For the text-containing cell, return its midpoint in (x, y) coordinate format. 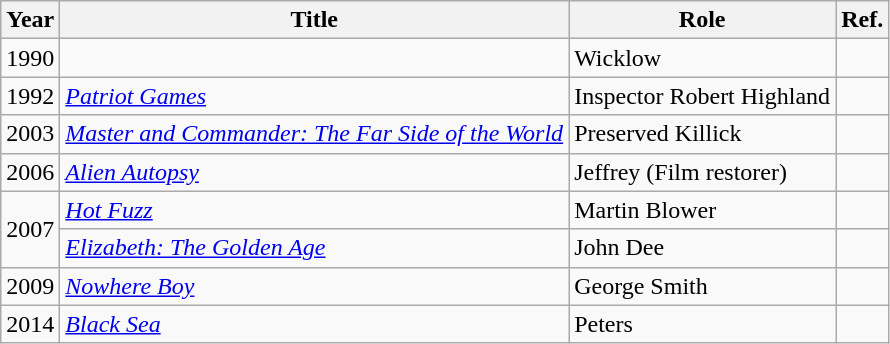
Role (702, 20)
Wicklow (702, 58)
Peters (702, 324)
Martin Blower (702, 210)
Year (30, 20)
Nowhere Boy (314, 286)
2006 (30, 172)
Master and Commander: The Far Side of the World (314, 134)
2003 (30, 134)
George Smith (702, 286)
Patriot Games (314, 96)
John Dee (702, 248)
1990 (30, 58)
Title (314, 20)
Elizabeth: The Golden Age (314, 248)
Ref. (862, 20)
Black Sea (314, 324)
Hot Fuzz (314, 210)
Preserved Killick (702, 134)
1992 (30, 96)
Inspector Robert Highland (702, 96)
Alien Autopsy (314, 172)
2014 (30, 324)
Jeffrey (Film restorer) (702, 172)
2009 (30, 286)
2007 (30, 229)
